For the text-containing cell, return its midpoint in [X, Y] coordinate format. 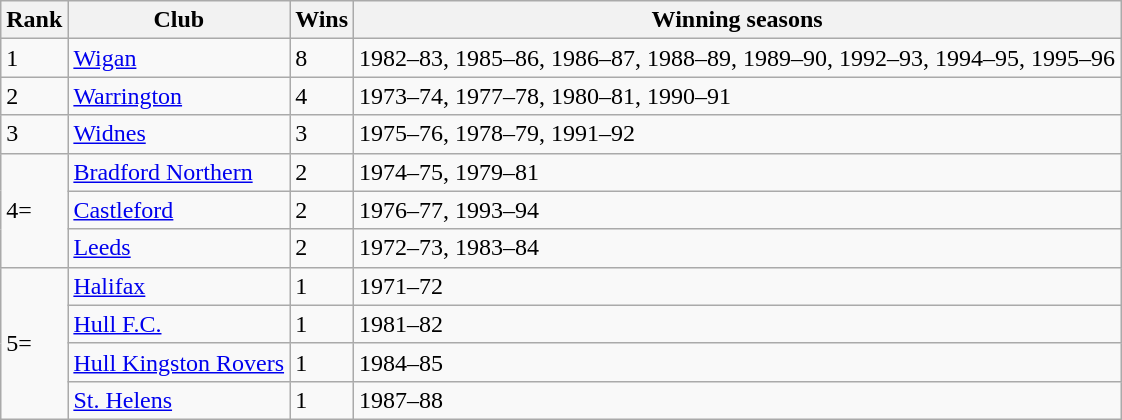
8 [322, 58]
Halifax [179, 286]
Widnes [179, 134]
Leeds [179, 248]
Hull Kingston Rovers [179, 362]
1971–72 [738, 286]
1972–73, 1983–84 [738, 248]
Hull F.C. [179, 324]
1981–82 [738, 324]
Club [179, 20]
5= [34, 343]
Winning seasons [738, 20]
1987–88 [738, 400]
Rank [34, 20]
1973–74, 1977–78, 1980–81, 1990–91 [738, 96]
1975–76, 1978–79, 1991–92 [738, 134]
1984–85 [738, 362]
Castleford [179, 210]
Wins [322, 20]
4= [34, 210]
4 [322, 96]
Wigan [179, 58]
1976–77, 1993–94 [738, 210]
1982–83, 1985–86, 1986–87, 1988–89, 1989–90, 1992–93, 1994–95, 1995–96 [738, 58]
St. Helens [179, 400]
1974–75, 1979–81 [738, 172]
Warrington [179, 96]
Bradford Northern [179, 172]
